Output the (X, Y) coordinate of the center of the cell containing the given text.  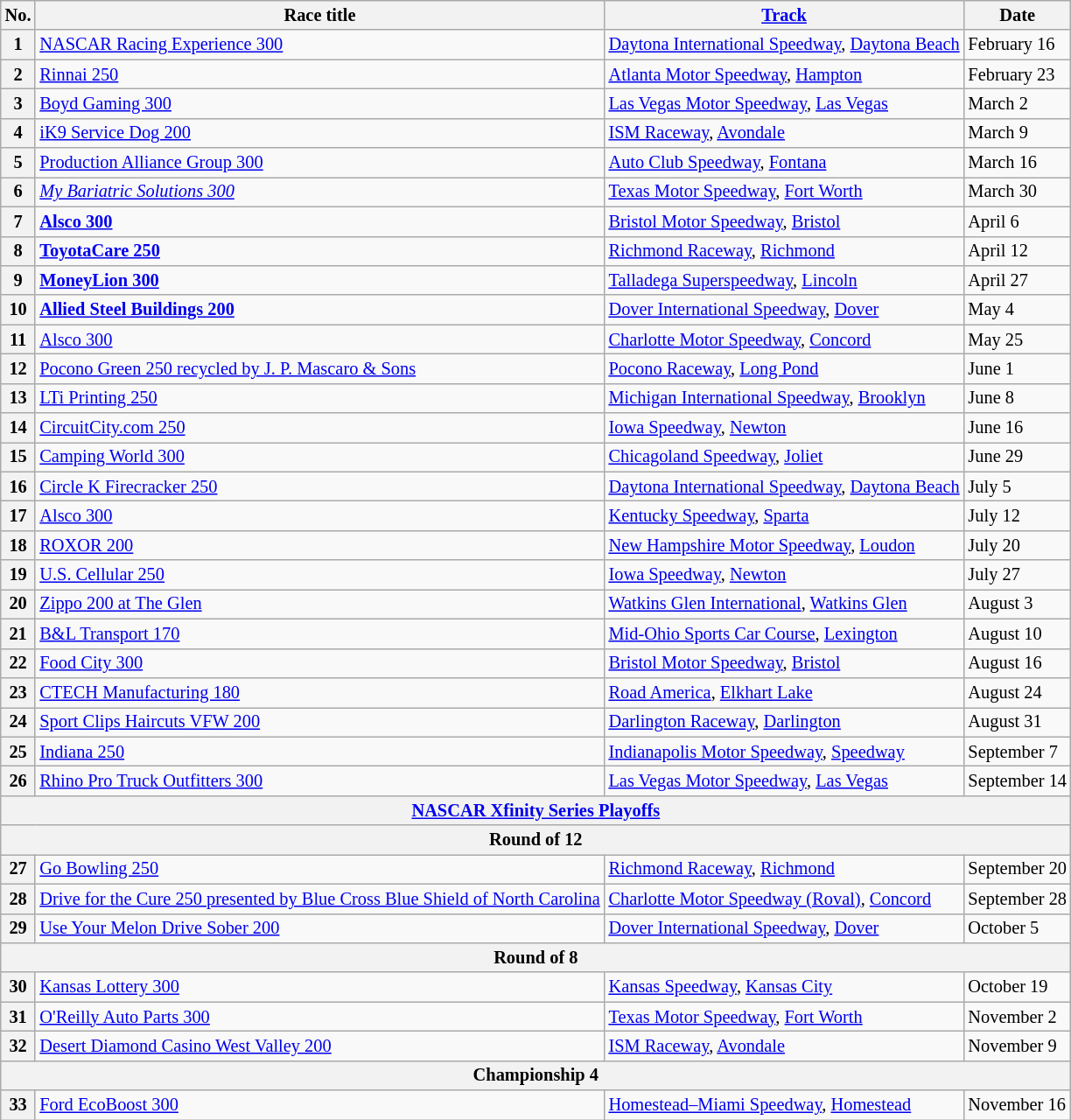
Kentucky Speedway, Sparta (784, 515)
April 12 (1018, 251)
26 (18, 780)
September 14 (1018, 780)
NASCAR Xfinity Series Playoffs (535, 810)
November 9 (1018, 1046)
Date (1018, 15)
Road America, Elkhart Lake (784, 692)
iK9 Service Dog 200 (319, 133)
Camping World 300 (319, 457)
MoneyLion 300 (319, 280)
B&L Transport 170 (319, 633)
22 (18, 663)
2 (18, 74)
Championship 4 (535, 1075)
33 (18, 1105)
New Hampshire Motor Speedway, Loudon (784, 545)
February 23 (1018, 74)
June 8 (1018, 398)
Charlotte Motor Speedway, Concord (784, 339)
August 10 (1018, 633)
19 (18, 575)
June 29 (1018, 457)
Mid-Ohio Sports Car Course, Lexington (784, 633)
March 30 (1018, 192)
13 (18, 398)
July 5 (1018, 486)
Production Alliance Group 300 (319, 163)
June 1 (1018, 368)
18 (18, 545)
Michigan International Speedway, Brooklyn (784, 398)
April 6 (1018, 221)
Indiana 250 (319, 752)
25 (18, 752)
Indianapolis Motor Speedway, Speedway (784, 752)
O'Reilly Auto Parts 300 (319, 1017)
NASCAR Racing Experience 300 (319, 45)
No. (18, 15)
Race title (319, 15)
November 2 (1018, 1017)
September 7 (1018, 752)
Pocono Green 250 recycled by J. P. Mascaro & Sons (319, 368)
July 12 (1018, 515)
Desert Diamond Casino West Valley 200 (319, 1046)
Charlotte Motor Speedway (Roval), Concord (784, 899)
August 24 (1018, 692)
4 (18, 133)
July 27 (1018, 575)
20 (18, 604)
Atlanta Motor Speedway, Hampton (784, 74)
September 20 (1018, 869)
Pocono Raceway, Long Pond (784, 368)
August 31 (1018, 722)
23 (18, 692)
Circle K Firecracker 250 (319, 486)
October 5 (1018, 928)
August 16 (1018, 663)
1 (18, 45)
Kansas Lottery 300 (319, 987)
My Bariatric Solutions 300 (319, 192)
Use Your Melon Drive Sober 200 (319, 928)
LTi Printing 250 (319, 398)
Watkins Glen International, Watkins Glen (784, 604)
June 16 (1018, 428)
Auto Club Speedway, Fontana (784, 163)
May 4 (1018, 310)
March 9 (1018, 133)
August 3 (1018, 604)
Chicagoland Speedway, Joliet (784, 457)
9 (18, 280)
3 (18, 103)
ToyotaCare 250 (319, 251)
17 (18, 515)
28 (18, 899)
24 (18, 722)
Kansas Speedway, Kansas City (784, 987)
5 (18, 163)
10 (18, 310)
September 28 (1018, 899)
Rinnai 250 (319, 74)
February 16 (1018, 45)
8 (18, 251)
7 (18, 221)
15 (18, 457)
March 2 (1018, 103)
April 27 (1018, 280)
November 16 (1018, 1105)
6 (18, 192)
Ford EcoBoost 300 (319, 1105)
29 (18, 928)
Talladega Superspeedway, Lincoln (784, 280)
11 (18, 339)
Track (784, 15)
21 (18, 633)
October 19 (1018, 987)
Boyd Gaming 300 (319, 103)
Homestead–Miami Speedway, Homestead (784, 1105)
14 (18, 428)
CircuitCity.com 250 (319, 428)
Darlington Raceway, Darlington (784, 722)
31 (18, 1017)
March 16 (1018, 163)
Rhino Pro Truck Outfitters 300 (319, 780)
30 (18, 987)
Round of 8 (535, 957)
32 (18, 1046)
Allied Steel Buildings 200 (319, 310)
May 25 (1018, 339)
Zippo 200 at The Glen (319, 604)
Food City 300 (319, 663)
U.S. Cellular 250 (319, 575)
27 (18, 869)
CTECH Manufacturing 180 (319, 692)
July 20 (1018, 545)
ROXOR 200 (319, 545)
Sport Clips Haircuts VFW 200 (319, 722)
Round of 12 (535, 840)
Drive for the Cure 250 presented by Blue Cross Blue Shield of North Carolina (319, 899)
Go Bowling 250 (319, 869)
16 (18, 486)
12 (18, 368)
